From the cell containing the given text, extract its center point as [X, Y] coordinate. 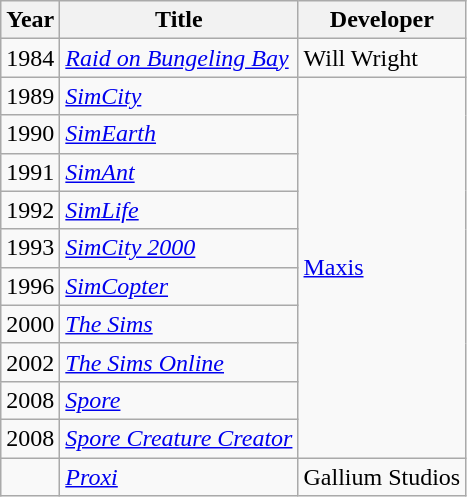
Spore [179, 400]
1993 [30, 248]
SimEarth [179, 134]
Raid on Bungeling Bay [179, 58]
1989 [30, 96]
1991 [30, 172]
SimCopter [179, 286]
Maxis [382, 268]
Proxi [179, 477]
Year [30, 20]
2000 [30, 324]
SimLife [179, 210]
Will Wright [382, 58]
1990 [30, 134]
2002 [30, 362]
SimCity 2000 [179, 248]
Developer [382, 20]
The Sims [179, 324]
1992 [30, 210]
SimCity [179, 96]
Title [179, 20]
Gallium Studios [382, 477]
1984 [30, 58]
SimAnt [179, 172]
Spore Creature Creator [179, 438]
1996 [30, 286]
The Sims Online [179, 362]
